Pinpoint the cell where the given text exists, returning its (X, Y) midpoint coordinate. 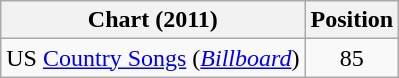
85 (352, 58)
Position (352, 20)
US Country Songs (Billboard) (153, 58)
Chart (2011) (153, 20)
